Find where the given text appears and provide that cell's center as (X, Y) coordinate. 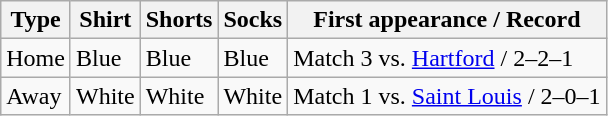
First appearance / Record (447, 20)
Shirt (105, 20)
Match 3 vs. Hartford / 2–2–1 (447, 58)
Home (36, 58)
Socks (253, 20)
Away (36, 96)
Type (36, 20)
Shorts (179, 20)
Match 1 vs. Saint Louis / 2–0–1 (447, 96)
